Return (X, Y) of the center of cell containing provided text 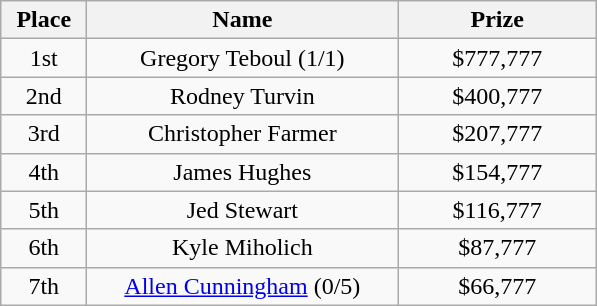
$777,777 (498, 58)
Christopher Farmer (242, 134)
$400,777 (498, 96)
3rd (44, 134)
7th (44, 286)
$66,777 (498, 286)
Prize (498, 20)
4th (44, 172)
$154,777 (498, 172)
6th (44, 248)
Place (44, 20)
5th (44, 210)
2nd (44, 96)
Name (242, 20)
$116,777 (498, 210)
Jed Stewart (242, 210)
James Hughes (242, 172)
Rodney Turvin (242, 96)
$207,777 (498, 134)
1st (44, 58)
Allen Cunningham (0/5) (242, 286)
Gregory Teboul (1/1) (242, 58)
Kyle Miholich (242, 248)
$87,777 (498, 248)
